Find where the given text appears and provide that cell's center as [x, y] coordinate. 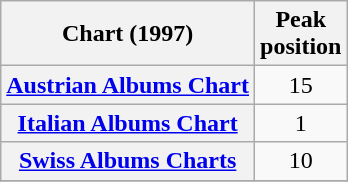
10 [301, 161]
Peakposition [301, 34]
15 [301, 85]
Austrian Albums Chart [128, 85]
Italian Albums Chart [128, 123]
Swiss Albums Charts [128, 161]
1 [301, 123]
Chart (1997) [128, 34]
